Extract the [x, y] coordinate from the center of the cell holding the provided text.  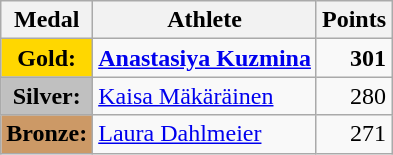
Points [354, 20]
Anastasiya Kuzmina [205, 58]
Bronze: [47, 134]
Medal [47, 20]
Silver: [47, 96]
Athlete [205, 20]
301 [354, 58]
Laura Dahlmeier [205, 134]
271 [354, 134]
Kaisa Mäkäräinen [205, 96]
Gold: [47, 58]
280 [354, 96]
